For the text-containing cell, return its midpoint in [X, Y] coordinate format. 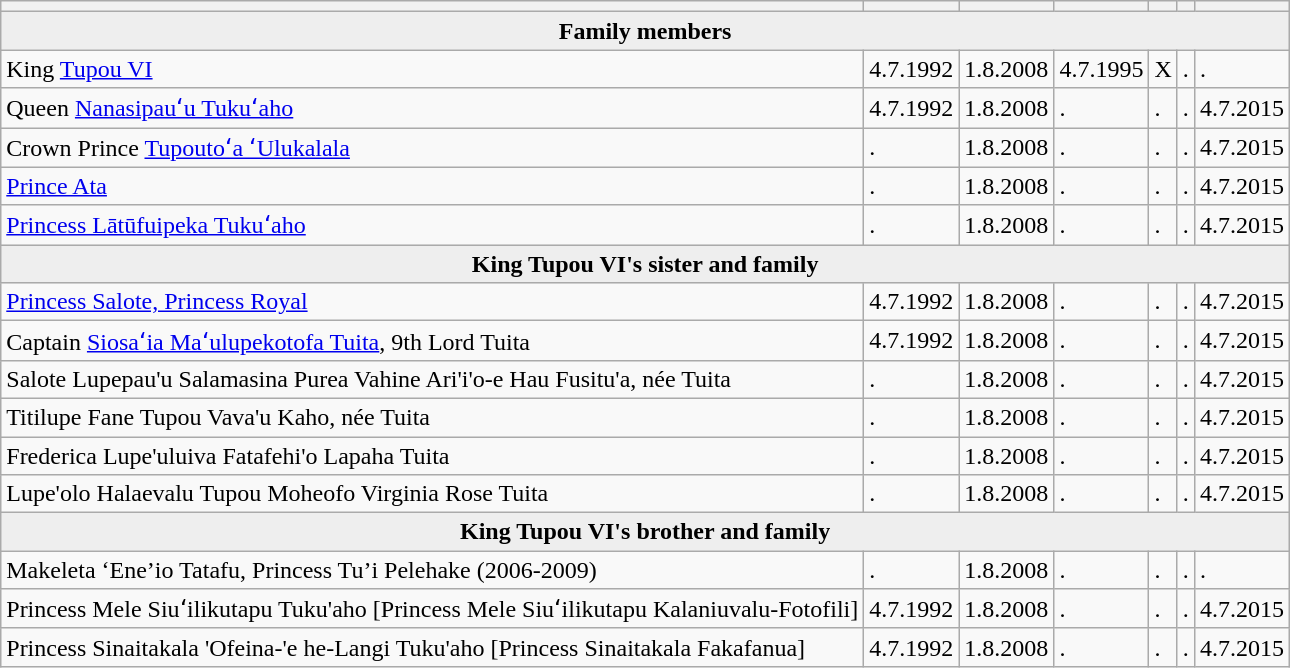
King Tupou VI's brother and family [646, 532]
X [1163, 69]
Princess Mele Siuʻilikutapu Tuku'aho [Princess Mele Siuʻilikutapu Kalaniuvalu-Fotofili] [432, 609]
King Tupou VI's sister and family [646, 264]
Crown Prince Tupoutoʻa ʻUlukalala [432, 148]
Salote Lupepau'u Salamasina Purea Vahine Ari'i'o-e Hau Fusitu'a, née Tuita [432, 379]
Prince Ata [432, 186]
Titilupe Fane Tupou Vava'u Kaho, née Tuita [432, 417]
Princess Salote, Princess Royal [432, 302]
Princess Sinaitakala 'Ofeina-'e he-Langi Tuku'aho [Princess Sinaitakala Fakafanua] [432, 647]
Frederica Lupe'uluiva Fatafehi'o Lapaha Tuita [432, 455]
Lupe'olo Halaevalu Tupou Moheofo Virginia Rose Tuita [432, 494]
King Tupou VI [432, 69]
Family members [646, 31]
Captain Siosaʻia Maʻulupekotofa Tuita, 9th Lord Tuita [432, 341]
Queen Nanasipauʻu Tukuʻaho [432, 108]
4.7.1995 [1102, 69]
Makeleta ‘Ene’io Tatafu, Princess Tu’i Pelehake (2006-2009) [432, 570]
Princess Lātūfuipeka Tukuʻaho [432, 225]
